Scan for the cell matching the given text and deliver its [X, Y] coordinate at center. 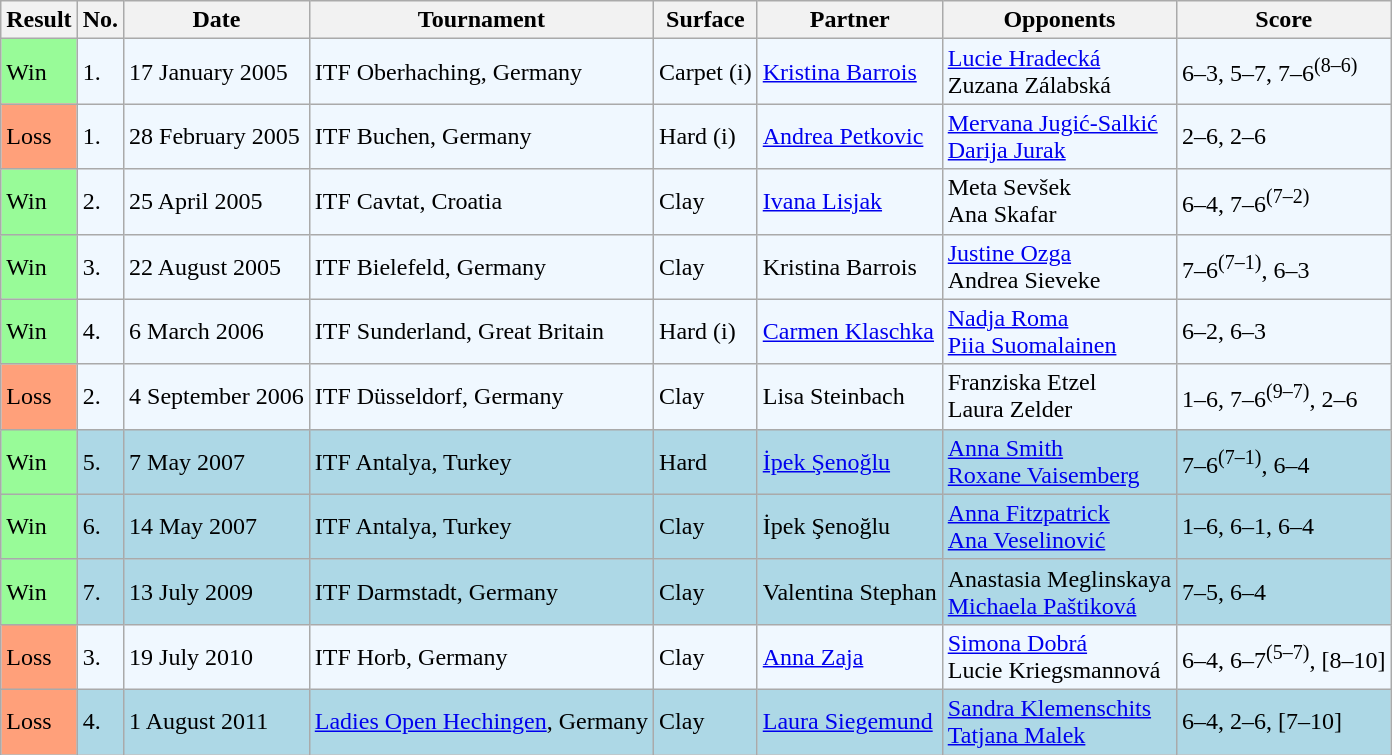
Partner [850, 20]
Anna Zaja [850, 656]
Anna Fitzpatrick Ana Veselinović [1059, 526]
6–2, 6–3 [1284, 332]
Ivana Lisjak [850, 202]
6–4, 7–6(7–2) [1284, 202]
6–4, 6–7(5–7), [8–10] [1284, 656]
Ladies Open Hechingen, Germany [481, 722]
Meta Sevšek Ana Skafar [1059, 202]
Carpet (i) [706, 72]
28 February 2005 [217, 136]
Mervana Jugić-Salkić Darija Jurak [1059, 136]
Result [39, 20]
No. [100, 20]
1–6, 7–6(9–7), 2–6 [1284, 396]
Carmen Klaschka [850, 332]
4 September 2006 [217, 396]
25 April 2005 [217, 202]
Laura Siegemund [850, 722]
6–3, 5–7, 7–6(8–6) [1284, 72]
Anna Smith Roxane Vaisemberg [1059, 462]
1–6, 6–1, 6–4 [1284, 526]
Andrea Petkovic [850, 136]
Justine Ozga Andrea Sieveke [1059, 266]
7–6(7–1), 6–4 [1284, 462]
Lisa Steinbach [850, 396]
Tournament [481, 20]
7. [100, 592]
Simona Dobrá Lucie Kriegsmannová [1059, 656]
6 March 2006 [217, 332]
ITF Buchen, Germany [481, 136]
Anastasia Meglinskaya Michaela Paštiková [1059, 592]
ITF Bielefeld, Germany [481, 266]
Valentina Stephan [850, 592]
ITF Cavtat, Croatia [481, 202]
Opponents [1059, 20]
17 January 2005 [217, 72]
ITF Düsseldorf, Germany [481, 396]
7 May 2007 [217, 462]
ITF Oberhaching, Germany [481, 72]
Lucie Hradecká Zuzana Zálabská [1059, 72]
19 July 2010 [217, 656]
1 August 2011 [217, 722]
ITF Sunderland, Great Britain [481, 332]
2–6, 2–6 [1284, 136]
Score [1284, 20]
7–6(7–1), 6–3 [1284, 266]
Franziska Etzel Laura Zelder [1059, 396]
ITF Darmstadt, Germany [481, 592]
6. [100, 526]
Nadja Roma Piia Suomalainen [1059, 332]
7–5, 6–4 [1284, 592]
13 July 2009 [217, 592]
Sandra Klemenschits Tatjana Malek [1059, 722]
6–4, 2–6, [7–10] [1284, 722]
22 August 2005 [217, 266]
Date [217, 20]
Hard [706, 462]
Surface [706, 20]
14 May 2007 [217, 526]
ITF Horb, Germany [481, 656]
5. [100, 462]
